Locate the cell with the specified text and output its (x, y) center coordinate. 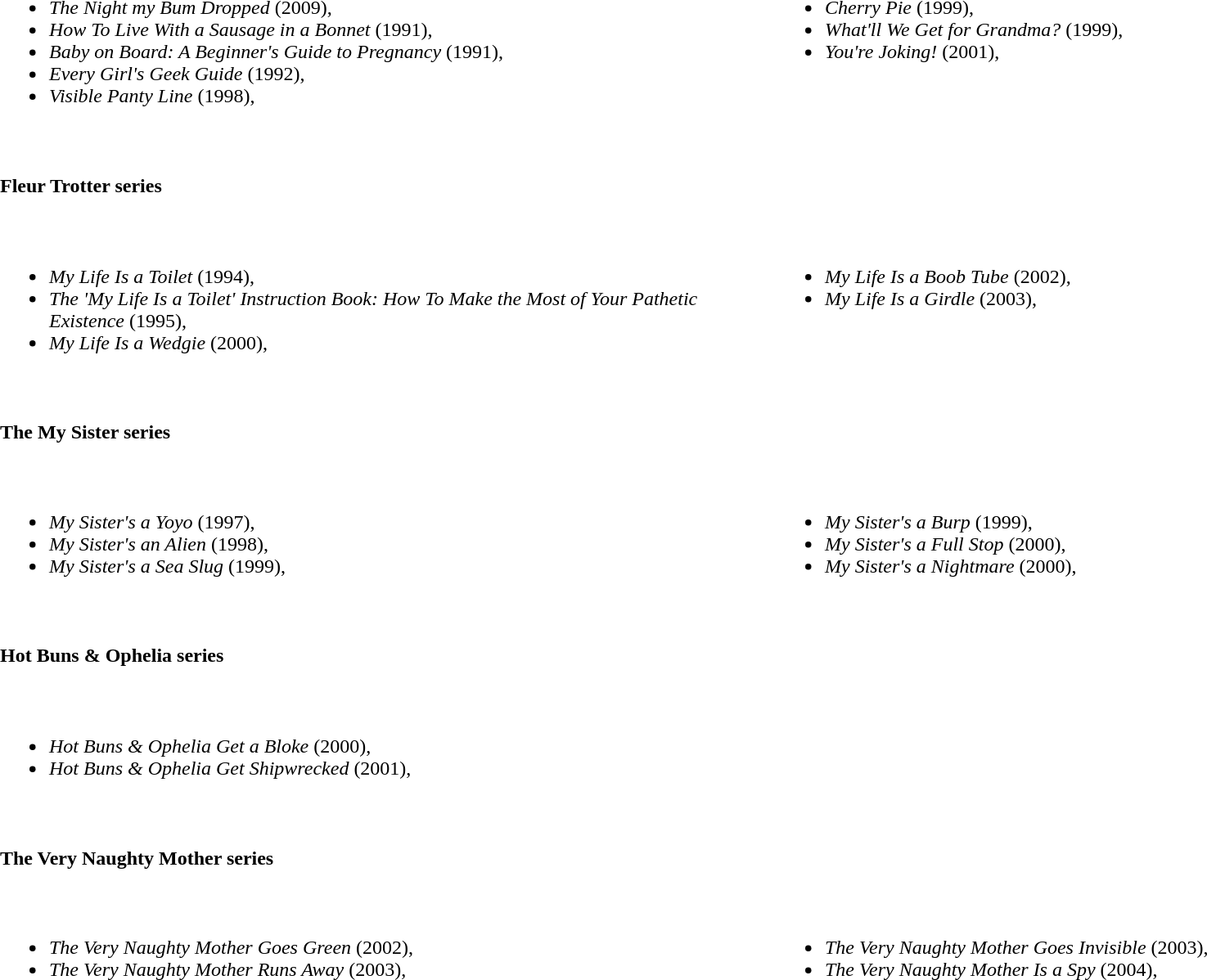
My Sister's a Yoyo (1997), My Sister's an Alien (1998), My Sister's a Sea Slug (1999), (388, 533)
